Return [x, y] of the center of cell containing provided text 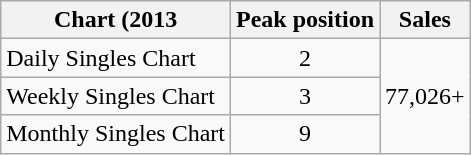
Monthly Singles Chart [116, 134]
Chart (2013 [116, 20]
3 [304, 96]
2 [304, 58]
Weekly Singles Chart [116, 96]
Peak position [304, 20]
Daily Singles Chart [116, 58]
9 [304, 134]
Sales [426, 20]
77,026+ [426, 96]
